Find where the given text appears and provide that cell's center as [x, y] coordinate. 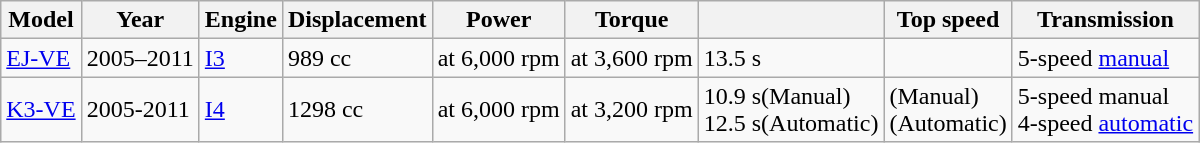
Year [140, 20]
Torque [632, 20]
2005–2011 [140, 58]
5-speed manual [1105, 58]
10.9 s(Manual)12.5 s(Automatic) [791, 110]
1298 cc [357, 110]
I4 [240, 110]
Model [41, 20]
(Manual)(Automatic) [948, 110]
K3-VE [41, 110]
Transmission [1105, 20]
2005-2011 [140, 110]
I3 [240, 58]
989 cc [357, 58]
13.5 s [791, 58]
Power [498, 20]
5-speed manual4-speed automatic [1105, 110]
Displacement [357, 20]
at 3,200 rpm [632, 110]
Top speed [948, 20]
Engine [240, 20]
EJ-VE [41, 58]
at 3,600 rpm [632, 58]
